Pinpoint the cell where the given text exists, returning its (x, y) midpoint coordinate. 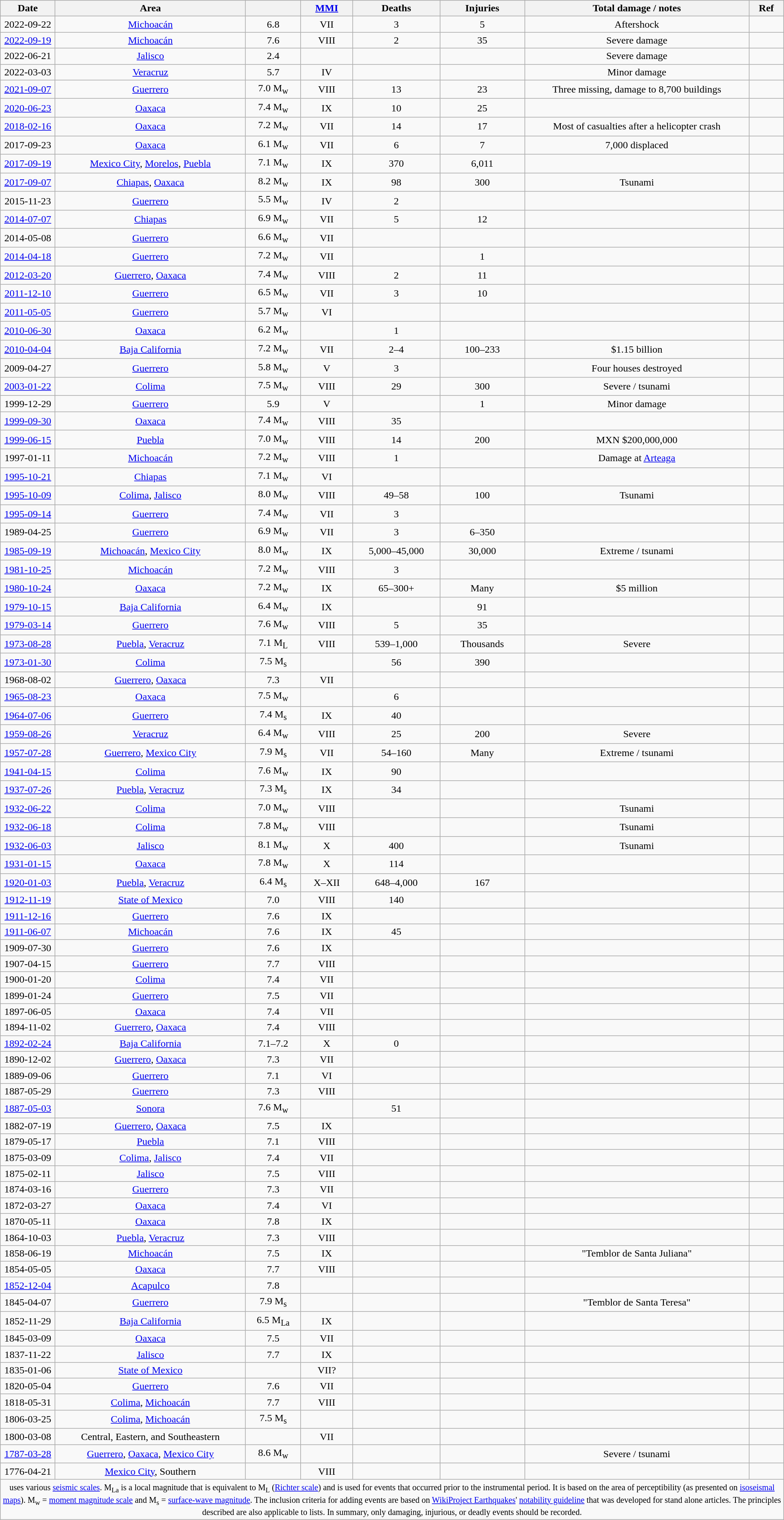
Deaths (396, 8)
5,000–45,000 (396, 551)
1907-04-15 (28, 964)
1835-01-06 (28, 1370)
1911-06-07 (28, 932)
7.1 ML (273, 644)
1979-10-15 (28, 606)
11 (482, 275)
7.3 Ms (273, 790)
Guerrero, Mexico City (151, 753)
7 (482, 145)
40 (396, 715)
2022-09-19 (28, 40)
2011-12-10 (28, 294)
2017-09-07 (28, 182)
2014-07-07 (28, 219)
98 (396, 182)
45 (396, 932)
2–4 (396, 349)
Most of casualties after a helicopter crash (637, 126)
7.4 Ms (273, 715)
1875-03-09 (28, 1158)
Mexico City, Morelos, Puebla (151, 163)
MMI (327, 8)
5.5 Mw (273, 201)
Area (151, 8)
1932-06-18 (28, 827)
1999-12-29 (28, 404)
648–4,000 (396, 883)
1965-08-23 (28, 697)
8.2 Mw (273, 182)
Thousands (482, 644)
7.0 (273, 900)
6.1 Mw (273, 145)
2022-06-21 (28, 56)
539–1,000 (396, 644)
2017-09-23 (28, 145)
1872-03-27 (28, 1205)
7,000 displaced (637, 145)
Chiapas, Oaxaca (151, 182)
1845-04-07 (28, 1302)
1997-01-11 (28, 458)
8.6 Mw (273, 1454)
1806-03-25 (28, 1419)
100 (482, 495)
54–160 (396, 753)
8.1 Mw (273, 846)
1959-08-26 (28, 734)
2003-01-22 (28, 387)
1968-08-02 (28, 680)
1882-07-19 (28, 1126)
Date (28, 8)
2022-09-22 (28, 24)
1941-04-15 (28, 771)
1964-07-06 (28, 715)
56 (396, 662)
1852-12-04 (28, 1285)
1864-10-03 (28, 1237)
90 (396, 771)
1932-06-03 (28, 846)
1858-06-19 (28, 1253)
6,011 (482, 163)
"Temblor de Santa Teresa" (637, 1302)
1980-10-24 (28, 588)
1981-10-25 (28, 570)
1892-02-24 (28, 1043)
2010-04-04 (28, 349)
1909-07-30 (28, 948)
Michoacán, Mexico City (151, 551)
1932-06-22 (28, 808)
400 (396, 846)
1937-07-26 (28, 790)
2018-02-16 (28, 126)
1889-09-06 (28, 1075)
2012-03-20 (28, 275)
91 (482, 606)
1900-01-20 (28, 980)
49–58 (396, 495)
1887-05-29 (28, 1091)
1979-03-14 (28, 625)
2009-04-27 (28, 368)
2017-09-19 (28, 163)
2021-09-07 (28, 89)
1911-12-16 (28, 916)
23 (482, 89)
Aftershock (637, 24)
1897-06-05 (28, 1012)
1787-03-28 (28, 1454)
1999-06-15 (28, 439)
0 (396, 1043)
Damage at Arteaga (637, 458)
30,000 (482, 551)
1820-05-04 (28, 1386)
MXN $200,000,000 (637, 439)
Four houses destroyed (637, 368)
140 (396, 900)
Total damage / notes (637, 8)
Three missing, damage to 8,700 buildings (637, 89)
6.6 Mw (273, 238)
5.8 Mw (273, 368)
167 (482, 883)
Guerrero, Oaxaca, Mexico City (151, 1454)
34 (396, 790)
1920-01-03 (28, 883)
5.7 (273, 72)
1912-11-19 (28, 900)
1995-10-09 (28, 495)
6.2 Mw (273, 331)
5.7 Mw (273, 312)
7.1–7.2 (273, 1043)
100–233 (482, 349)
Central, Eastern, and Southeastern (151, 1437)
13 (396, 89)
6–350 (482, 532)
Acapulco (151, 1285)
2014-05-08 (28, 238)
1875-02-11 (28, 1174)
1870-05-11 (28, 1221)
1989-04-25 (28, 532)
65–300+ (396, 588)
1854-05-05 (28, 1269)
6.8 (273, 24)
2.4 (273, 56)
6.5 MLa (273, 1321)
1890-12-02 (28, 1059)
Mexico City, Southern (151, 1471)
1995-09-14 (28, 514)
X–XII (327, 883)
1973-01-30 (28, 662)
29 (396, 387)
17 (482, 126)
1999-09-30 (28, 421)
6.4 Ms (273, 883)
1800-03-08 (28, 1437)
Ref (766, 8)
2011-05-05 (28, 312)
2010-06-30 (28, 331)
"Temblor de Santa Juliana" (637, 1253)
2022-03-03 (28, 72)
6.5 Mw (273, 294)
1899-01-24 (28, 996)
1879-05-17 (28, 1142)
114 (396, 864)
1973-08-28 (28, 644)
VII? (327, 1370)
1894-11-02 (28, 1027)
390 (482, 662)
2020-06-23 (28, 108)
5.9 (273, 404)
1957-07-28 (28, 753)
Injuries (482, 8)
1845-03-09 (28, 1338)
1931-01-15 (28, 864)
1985-09-19 (28, 551)
1887-05-03 (28, 1108)
1995-10-21 (28, 477)
370 (396, 163)
$1.15 billion (637, 349)
1874-03-16 (28, 1190)
51 (396, 1108)
1776-04-21 (28, 1471)
1818-05-31 (28, 1402)
2014-04-18 (28, 256)
Sonora (151, 1108)
12 (482, 219)
1852-11-29 (28, 1321)
2015-11-23 (28, 201)
1837-11-22 (28, 1354)
$5 million (637, 588)
